Identify which cell holds the provided text, then report its (x, y) central coordinate. 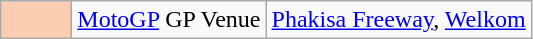
MotoGP GP Venue (169, 20)
Phakisa Freeway, Welkom (398, 20)
